For the text-containing cell, return its midpoint in (x, y) coordinate format. 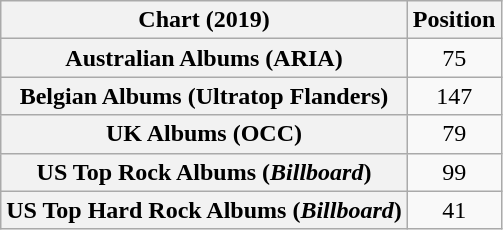
41 (454, 210)
Position (454, 20)
US Top Rock Albums (Billboard) (204, 172)
Australian Albums (ARIA) (204, 58)
79 (454, 134)
99 (454, 172)
Chart (2019) (204, 20)
Belgian Albums (Ultratop Flanders) (204, 96)
75 (454, 58)
UK Albums (OCC) (204, 134)
US Top Hard Rock Albums (Billboard) (204, 210)
147 (454, 96)
